Locate the cell with the specified text and output its [X, Y] center coordinate. 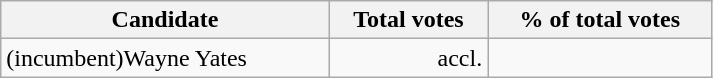
% of total votes [600, 20]
accl. [408, 58]
Total votes [408, 20]
(incumbent)Wayne Yates [165, 58]
Candidate [165, 20]
